Capture the cell that displays the provided text and extract its (x, y) central coordinate. 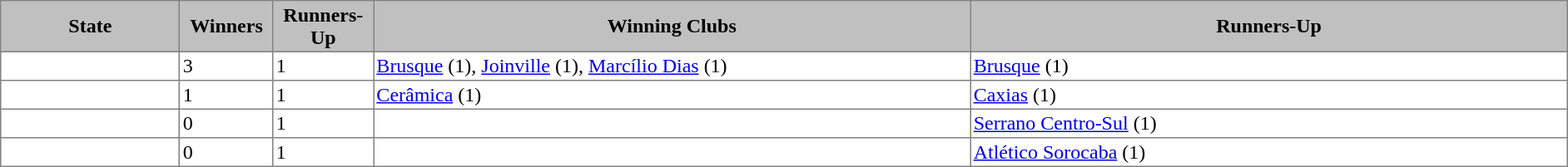
3 (226, 66)
Caxias (1) (1268, 95)
Brusque (1), Joinville (1), Marcílio Dias (1) (672, 66)
Winners (226, 27)
Brusque (1) (1268, 66)
Atlético Sorocaba (1) (1268, 152)
Cerâmica (1) (672, 95)
Serrano Centro-Sul (1) (1268, 123)
State (90, 27)
Winning Clubs (672, 27)
